Output the (X, Y) coordinate of the center of the cell containing the given text.  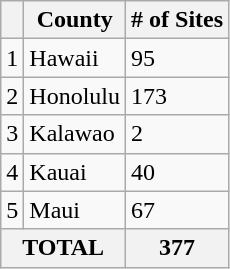
Kauai (75, 172)
4 (12, 172)
3 (12, 134)
County (75, 20)
1 (12, 58)
173 (178, 96)
Maui (75, 210)
TOTAL (64, 248)
40 (178, 172)
Honolulu (75, 96)
67 (178, 210)
# of Sites (178, 20)
5 (12, 210)
95 (178, 58)
Hawaii (75, 58)
377 (178, 248)
Kalawao (75, 134)
